Return (x, y) of the center of cell containing provided text 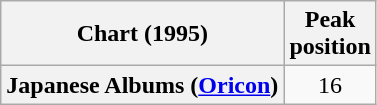
Japanese Albums (Oricon) (142, 85)
Peak position (330, 34)
Chart (1995) (142, 34)
16 (330, 85)
